Scan for the cell matching the given text and deliver its [X, Y] coordinate at center. 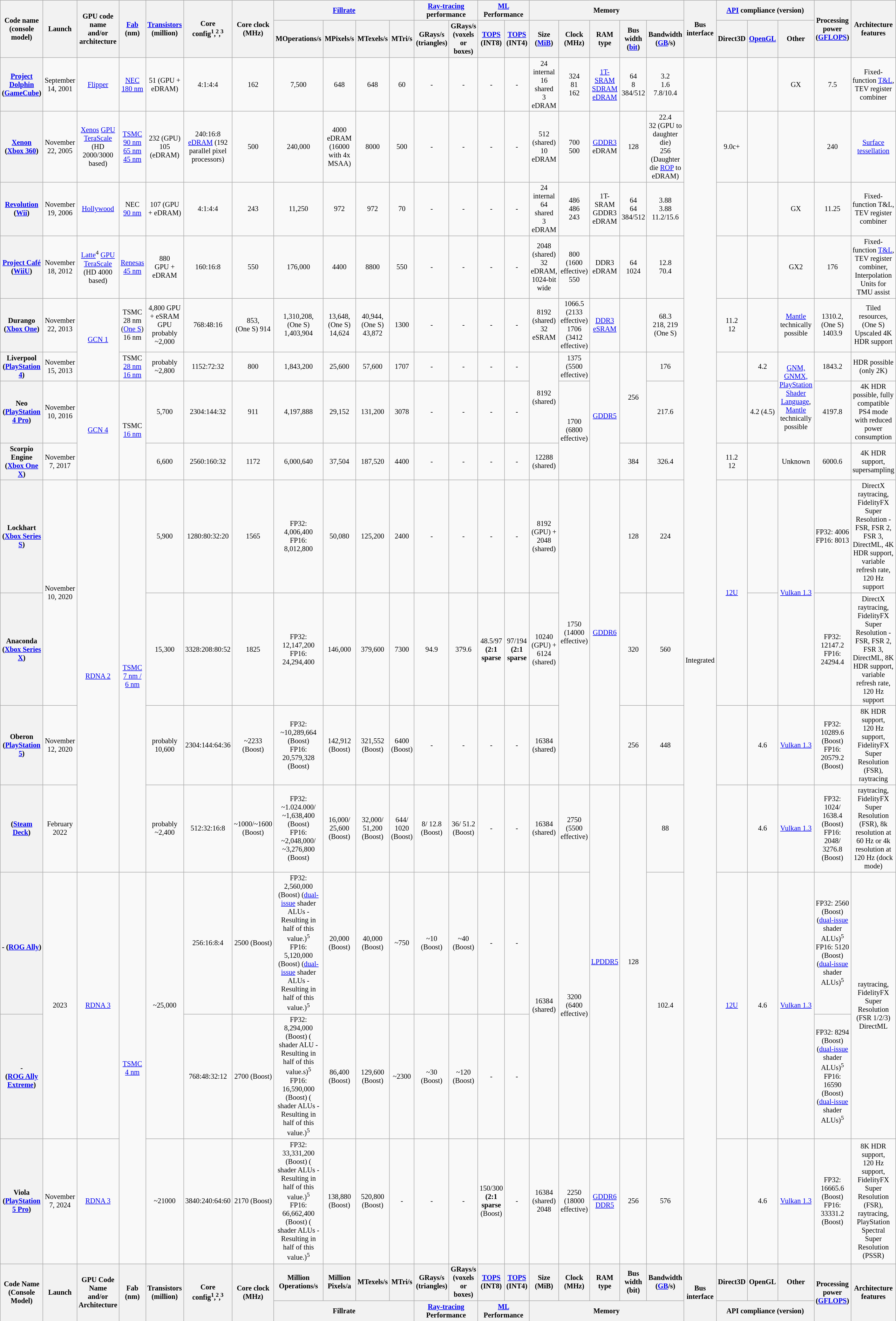
800 (1600 effective)550 [574, 267]
48.5/97(2:1 sparse [491, 649]
1280:80:32:20 [208, 536]
576 [665, 1201]
25,600 [339, 366]
1066.5 (2133 effective)1706 (3412 effective) [574, 325]
107 (GPU + eDRAM) [165, 209]
MOperations/s [298, 39]
~10 (Boost) [432, 943]
51 (GPU + eDRAM) [165, 84]
131,200 [373, 412]
Flipper [98, 84]
November 7, 2017 [60, 461]
GDDR5 [605, 416]
~40 (Boost) [463, 943]
TSMC 7 nm / 6 nm [132, 676]
Project Dolphin (GameCube) [22, 84]
176,000 [298, 267]
~25,000 [165, 1005]
RDNA 2 [98, 676]
644/ 1020 (Boost) [402, 828]
512 (shared)10 eDRAM [544, 147]
2048 (shared)32 eDRAM, 1024-bit wide [544, 267]
GCN 4 [98, 431]
FP32: ~1.024.000/ ~1,638,400 (Boost)FP16: ~2,048,000/ ~3,276,800 (Boost) [298, 828]
232 (GPU)105 (eDRAM) [165, 147]
6464384/512 [633, 209]
FP32: 4006FP16: 8013 [832, 536]
22.432 (GPU to daughter die)256 (Daughter die ROP to eDRAM) [665, 147]
8K HDR support, 120 Hz support, FidelityFX Super Resolution (FSR), raytracing, PlayStation Spectral Super Resolution (PSSR) [874, 1201]
1310.2,(One S) 1403.9 [832, 325]
DirectX raytracing, FidelityFX Super Resolution - FSR, FSR 2, FSR 3, DirectML, 4K HDR support, variable refresh rate, 120 Hz support [874, 536]
raytracing, FidelityFX Super Resolution (FSR 1/2/3)DirectML [874, 1005]
TSMC 16 nm [132, 431]
16,000/ 25,600 (Boost) [339, 828]
129,600 (Boost) [373, 1076]
FP32: 4,006,400FP16: 8,012,800 [298, 536]
32,000/ 51,200 (Boost) [373, 828]
37,504 [339, 461]
November 18, 2012 [60, 267]
97/194(2:1 sparse [517, 649]
GDDR6DDR5 [605, 1201]
320 [633, 649]
142,912 (Boost) [339, 745]
Anaconda (Xbox Series X) [22, 649]
GNM, GNMX, PlayStation Shader Language, Mantle technically possible [796, 398]
February 2022 [60, 828]
1172 [253, 461]
768:48:32:12 [208, 1076]
Renesas 45 nm [132, 267]
Revolution (Wii) [22, 209]
2250 (18000 effective) [574, 1201]
Ray-tracing Performance [446, 1311]
6,600 [165, 461]
3200 (6400 effective) [574, 1005]
4K HDR support, supersampling [874, 461]
7,500 [298, 84]
Ray-tracing performance [446, 10]
~1000/~1600 (Boost) [253, 828]
Hollywood [98, 209]
648384/512 [633, 84]
2560:160:32 [208, 461]
Liverpool (PlayStation 4) [22, 366]
8192 (GPU) + 2048 (shared) [544, 536]
Code Name (Console Model) [22, 1292]
1152:72:32 [208, 366]
486486243 [574, 209]
NEC 90 nm [132, 209]
24 internal64 shared3 eDRAM [544, 209]
2700 (Boost) [253, 1076]
700500 [574, 147]
Unknown [796, 461]
GX2 [796, 267]
800 [253, 366]
50,080 [339, 536]
Integrated [700, 660]
162 [253, 84]
4,800 GPU + eSRAM GPU probably ~2,000 [165, 325]
512:32:16:8 [208, 828]
8192 (shared)32 eSRAM [544, 325]
40,944,(One S) 43,872 [373, 325]
8/ 12.8 (Boost) [432, 828]
10240 (GPU) + 6124 (shared) [544, 649]
November 22, 2013 [60, 325]
150/300(2:1 sparse (Boost) [491, 1201]
Scorpio Engine (Xbox One X) [22, 461]
Oberon (PlayStation 5) [22, 745]
Durango (Xbox One) [22, 325]
70 [402, 209]
- (ROG Ally) [22, 943]
11.25 [832, 209]
321,552 (Boost) [373, 745]
FP32: 1024/ 1638.4 (Boost)FP16: 2048/ 3276.8 (Boost) [832, 828]
560 [665, 649]
2400 [402, 536]
520,800 (Boost) [373, 1201]
4.2 (4.5) [763, 412]
GPU code name and/or architecture [98, 29]
384 [633, 461]
NEC 180 nm [132, 84]
HDR possible (only 2K) [874, 366]
102.4 [665, 1005]
1375 (5500 effective) [574, 366]
911 [253, 412]
probably ~2,400 [165, 828]
3078 [402, 412]
641024 [633, 267]
11,250 [298, 209]
Fixed-function T&L, TEV register combiner, Interpolation Units for TMU assist [874, 267]
6000.6 [832, 461]
2304:144:32 [208, 412]
138,880 (Boost) [339, 1201]
1843.2 [832, 366]
24 internal16 shared3 eDRAM [544, 84]
4K HDR possible, fully compatible PS4 mode with reduced power consumption [874, 412]
November 10, 2020 [60, 592]
88 [665, 828]
MPixels/s [339, 39]
Surface tessellation [874, 147]
2500 (Boost) [253, 943]
1,843,200 [298, 366]
TSMC 90 nm65 nm45 nm [132, 147]
6400 (Boost) [402, 745]
326.4 [665, 461]
~2233 (Boost) [253, 745]
Tiled resources, (One S) Upscaled 4K HDR support [874, 325]
Million Operations/s [298, 1282]
880GPU + eDRAM [165, 267]
29,152 [339, 412]
FP32: 12,147,200FP16: 24,294,400 [298, 649]
November 10, 2016 [60, 412]
November 7, 2024 [60, 1201]
1T-SRAMSDRAMeDRAM [605, 84]
1,310,208,(One S) 1,403,904 [298, 325]
DirectX raytracing, FidelityFX Super Resolution - FSR, FSR 2, FSR 3, DirectML, 8K HDR support, variable refresh rate, 120 Hz support [874, 649]
TSMC 28 nm16 nm [132, 366]
2023 [60, 1005]
853,(One S) 914 [253, 325]
Code name (console model) [22, 29]
FP32: 8294 (Boost) (dual-issue shader ALUs)5FP16: 16590 (Boost) (dual-issue shader ALUs)5 [832, 1076]
Million Pixels/a [339, 1282]
1T-SRAMGDDR3eDRAM [605, 209]
243 [253, 209]
Xenos GPU TeraScale (HD 2000/3000 based) [98, 147]
- (ROG Ally Extreme) [22, 1076]
Viola (PlayStation 5 Pro) [22, 1201]
125,200 [373, 536]
224 [665, 536]
60 [402, 84]
Xenon (Xbox 360) [22, 147]
13,648,(One S) 14,624 [339, 325]
FP32: 8,294,000 (Boost) ( shader ALU - Resulting in half of this value.s)5FP16: 16,590,000 (Boost) ( shader ALUs - Resulting in half of this value.)5 [298, 1076]
TSMC 4 nm [132, 1068]
1700 (6800 effective) [574, 431]
Mantle technically possible [796, 325]
Latte4 GPU TeraScale (HD 4000 based) [98, 267]
16384 (shared) 2048 [544, 1201]
1707 [402, 366]
4197.8 [832, 412]
217.6 [665, 412]
~120 (Boost) [463, 1076]
Lockhart (Xbox Series S) [22, 536]
LPDDR5 [605, 962]
1300 [402, 325]
40,000 (Boost) [373, 943]
probably ~2,800 [165, 366]
~30 (Boost) [432, 1076]
GDDR3eDRAM [605, 147]
5,900 [165, 536]
768:48:16 [208, 325]
240 [832, 147]
1565 [253, 536]
DDR3eSRAM [605, 325]
GCN 1 [98, 339]
12288 (shared) [544, 461]
15,300 [165, 649]
2750 (5500 effective) [574, 828]
3328:208:80:52 [208, 649]
146,000 [339, 649]
20,000 (Boost) [339, 943]
1825 [253, 649]
probably 10,600 [165, 745]
32481162 [574, 84]
DDR3eDRAM [605, 267]
240:16:8eDRAM (192 parallel pixel processors) [208, 147]
FP32: 12147.2FP16: 24294.4 [832, 649]
2304:144:64:36 [208, 745]
September 14, 2001 [60, 84]
379,600 [373, 649]
November 12, 2020 [60, 745]
~2300 [402, 1076]
raytracing, FidelityFX Super Resolution (FSR), 8k resolution at 60 Hz or 4k resolution at 120 Hz (dock mode) [874, 828]
4.2 [763, 366]
TSMC 28 nm(One S) 16 nm [132, 325]
9.0c+ [732, 147]
6,000,640 [298, 461]
Project Café (WiiU) [22, 267]
~21000 [165, 1201]
FP32: 16665.6 (Boost)FP16: 33331.2 (Boost) [832, 1201]
68.3218, 219 (One S) [665, 325]
November 15, 2013 [60, 366]
GDDR6 [605, 632]
8K HDR support, 120 Hz support, FidelityFX Super Resolution (FSR), raytracing [874, 745]
3.883.8811.2/15.6 [665, 209]
187,520 [373, 461]
(Steam Deck) [22, 828]
FP32: 10289.6 (Boost)FP16: 20579.2 (Boost) [832, 745]
7300 [402, 649]
3840:240:64:60 [208, 1201]
379.6 [463, 649]
FP32: ~10,289,664 (Boost)FP16: 20,579,328 (Boost) [298, 745]
FP32: 2560 (Boost) (dual-issue shader ALUs)5FP16: 5120 (Boost) (dual-issue shader ALUs)5 [832, 943]
57,600 [373, 366]
94.9 [432, 649]
3.21.67.8/10.4 [665, 84]
8192 (shared) [544, 398]
256:16:8:4 [208, 943]
November 22, 2005 [60, 147]
November 19, 2006 [60, 209]
1750 (14000 effective) [574, 632]
240,000 [298, 147]
5,700 [165, 412]
~750 [402, 943]
12.870.4 [665, 267]
2170 (Boost) [253, 1201]
GPU Code Name and/or Architecture [98, 1292]
7.5 [832, 84]
Neo (PlayStation 4 Pro) [22, 412]
8800 [373, 267]
160:16:8 [208, 267]
36/ 51.2 (Boost) [463, 828]
4000eDRAM (16000 with 4x MSAA) [339, 147]
4,197,888 [298, 412]
8000 [373, 147]
448 [665, 745]
86,400 (Boost) [339, 1076]
